Capture the cell that displays the provided text and extract its (x, y) central coordinate. 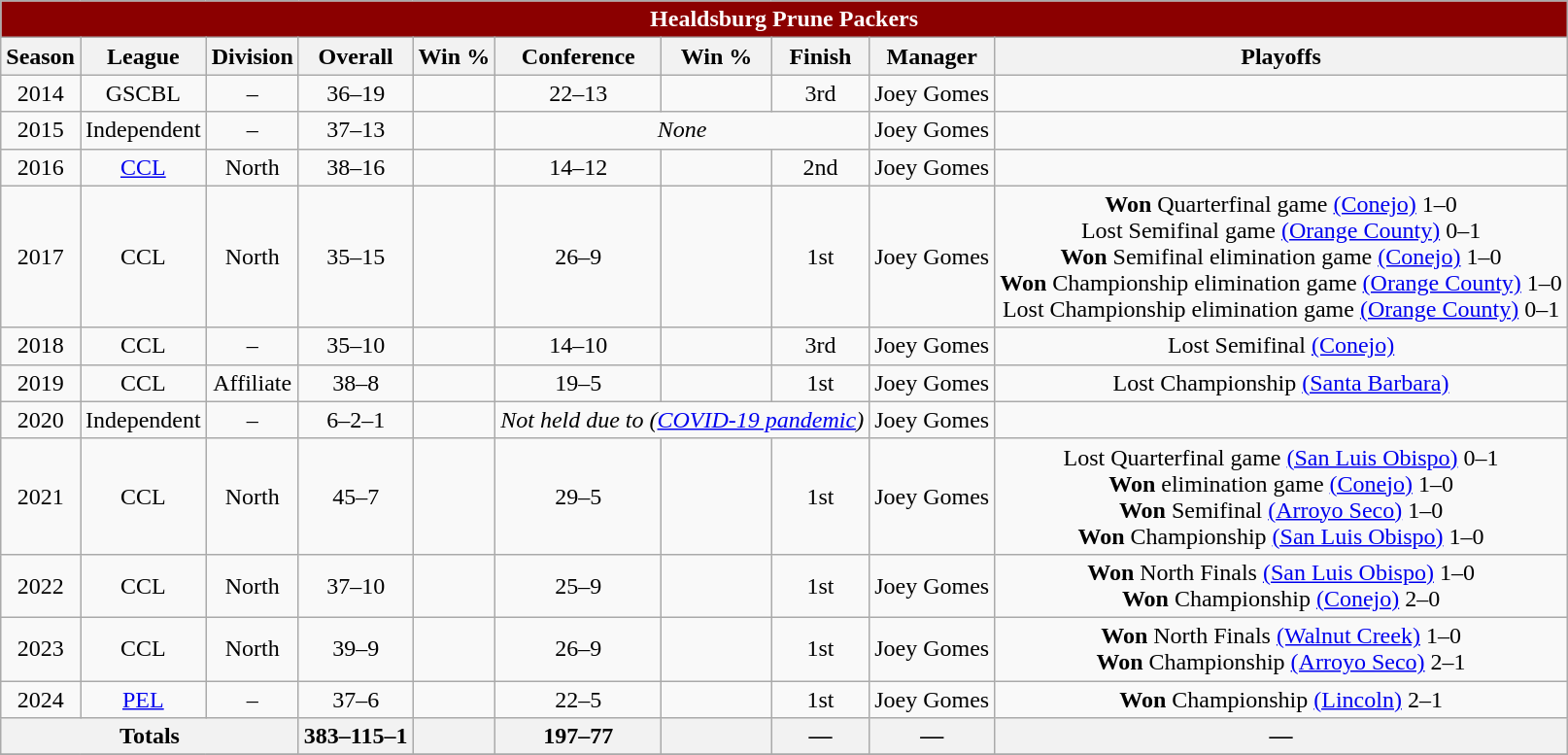
Lost Semifinal (Conejo) (1281, 346)
Conference (579, 56)
2016 (41, 167)
2021 (41, 496)
14–12 (579, 167)
14–10 (579, 346)
2014 (41, 93)
Healdsburg Prune Packers (785, 19)
35–15 (356, 257)
Lost Quarterfinal game (San Luis Obispo) 0–1 Won elimination game (Conejo) 1–0 Won Semifinal (Arroyo Seco) 1–0 Won Championship (San Luis Obispo) 1–0 (1281, 496)
Finish (820, 56)
Season (41, 56)
29–5 (579, 496)
GSCBL (143, 93)
Won Championship (Lincoln) 2–1 (1281, 699)
2022 (41, 585)
37–10 (356, 585)
2nd (820, 167)
2024 (41, 699)
Not held due to (COVID-19 pandemic) (682, 420)
19–5 (579, 383)
36–19 (356, 93)
Won North Finals (San Luis Obispo) 1–0 Won Championship (Conejo) 2–0 (1281, 585)
2023 (41, 649)
Division (253, 56)
2020 (41, 420)
PEL (143, 699)
2017 (41, 257)
None (682, 130)
Overall (356, 56)
Won North Finals (Walnut Creek) 1–0 Won Championship (Arroyo Seco) 2–1 (1281, 649)
383–115–1 (356, 737)
38–16 (356, 167)
League (143, 56)
22–5 (579, 699)
Affiliate (253, 383)
Manager (933, 56)
22–13 (579, 93)
2019 (41, 383)
197–77 (579, 737)
2018 (41, 346)
37–13 (356, 130)
6–2–1 (356, 420)
Playoffs (1281, 56)
Totals (150, 737)
2015 (41, 130)
25–9 (579, 585)
38–8 (356, 383)
39–9 (356, 649)
37–6 (356, 699)
35–10 (356, 346)
45–7 (356, 496)
Lost Championship (Santa Barbara) (1281, 383)
